Return [X, Y] of the center of cell containing provided text 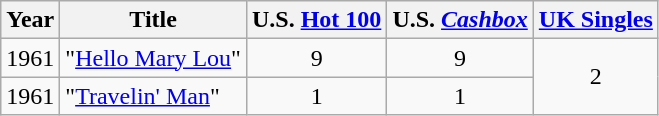
"Hello Mary Lou" [154, 58]
Year [30, 20]
U.S. Cashbox [460, 20]
U.S. Hot 100 [316, 20]
2 [596, 77]
"Travelin' Man" [154, 96]
UK Singles [596, 20]
Title [154, 20]
